Find where the given text appears and provide that cell's center as [x, y] coordinate. 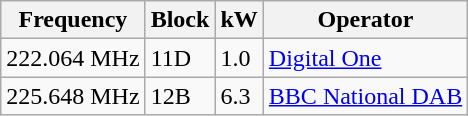
12B [180, 96]
Operator [365, 20]
Block [180, 20]
225.648 MHz [73, 96]
Digital One [365, 58]
11D [180, 58]
BBC National DAB [365, 96]
6.3 [239, 96]
1.0 [239, 58]
kW [239, 20]
Frequency [73, 20]
222.064 MHz [73, 58]
